Return (X, Y) of the center of cell containing provided text 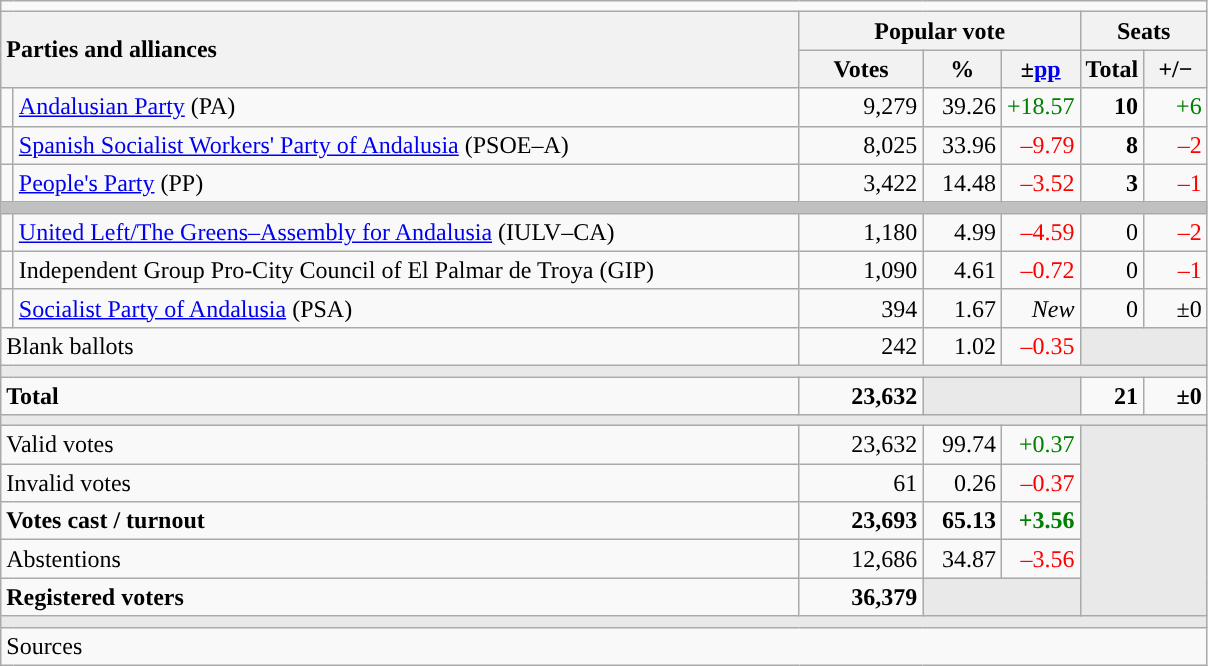
8,025 (861, 145)
Andalusian Party (PA) (406, 107)
±pp (1040, 69)
Seats (1144, 31)
36,379 (861, 597)
1,180 (861, 232)
23,693 (861, 521)
21 (1112, 395)
Votes (861, 69)
Votes cast / turnout (400, 521)
9,279 (861, 107)
1.02 (962, 346)
+/− (1176, 69)
Socialist Party of Andalusia (PSA) (406, 308)
394 (861, 308)
% (962, 69)
+3.56 (1040, 521)
Registered voters (400, 597)
10 (1112, 107)
4.99 (962, 232)
61 (861, 483)
United Left/The Greens–Assembly for Andalusia (IULV–CA) (406, 232)
–0.35 (1040, 346)
39.26 (962, 107)
+0.37 (1040, 445)
–0.72 (1040, 270)
Invalid votes (400, 483)
14.48 (962, 183)
Sources (604, 646)
12,686 (861, 559)
+18.57 (1040, 107)
Parties and alliances (400, 50)
Abstentions (400, 559)
–3.52 (1040, 183)
People's Party (PP) (406, 183)
Valid votes (400, 445)
1.67 (962, 308)
34.87 (962, 559)
8 (1112, 145)
3,422 (861, 183)
0.26 (962, 483)
65.13 (962, 521)
–3.56 (1040, 559)
Popular vote (940, 31)
New (1040, 308)
–0.37 (1040, 483)
–9.79 (1040, 145)
99.74 (962, 445)
1,090 (861, 270)
Independent Group Pro-City Council of El Palmar de Troya (GIP) (406, 270)
–4.59 (1040, 232)
Spanish Socialist Workers' Party of Andalusia (PSOE–A) (406, 145)
Blank ballots (400, 346)
242 (861, 346)
3 (1112, 183)
33.96 (962, 145)
+6 (1176, 107)
4.61 (962, 270)
